For the text-containing cell, return its midpoint in (x, y) coordinate format. 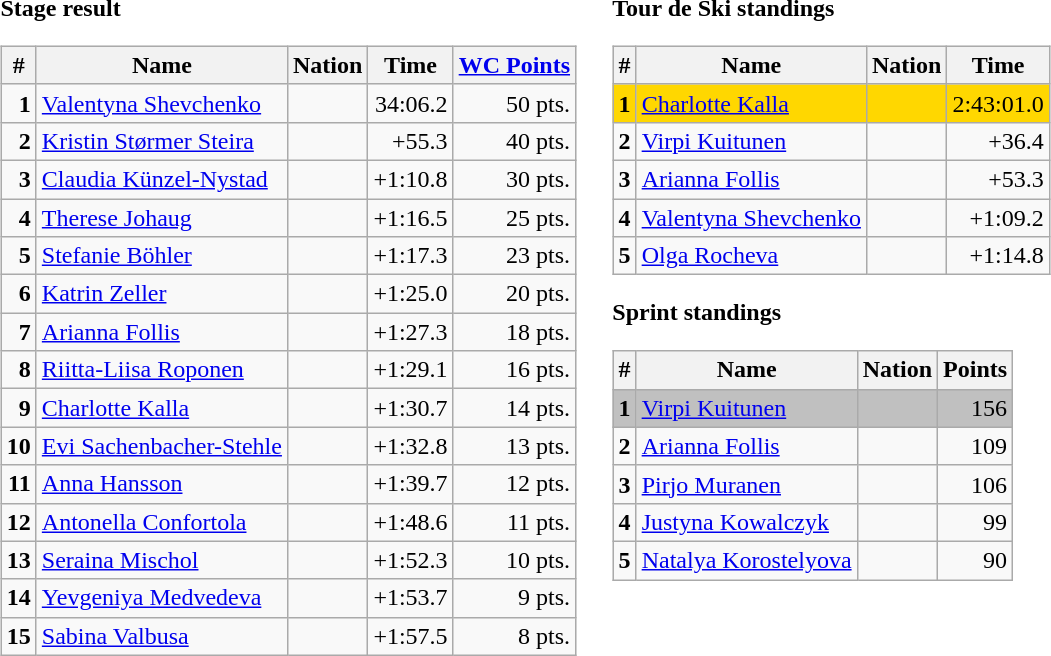
90 (976, 560)
14 (18, 598)
+53.3 (998, 179)
15 (18, 636)
+36.4 (998, 141)
+1:30.7 (410, 408)
20 pts. (514, 294)
+1:25.0 (410, 294)
+1:27.3 (410, 332)
40 pts. (514, 141)
106 (976, 484)
7 (18, 332)
16 pts. (514, 370)
WC Points (514, 65)
Justyna Kowalczyk (746, 522)
+1:52.3 (410, 560)
34:06.2 (410, 103)
Natalya Korostelyova (746, 560)
+1:29.1 (410, 370)
14 pts. (514, 408)
8 pts. (514, 636)
+1:39.7 (410, 484)
+1:17.3 (410, 256)
11 (18, 484)
+1:48.6 (410, 522)
Yevgeniya Medvedeva (162, 598)
2:43:01.0 (998, 103)
25 pts. (514, 217)
Evi Sachenbacher-Stehle (162, 446)
Katrin Zeller (162, 294)
Therese Johaug (162, 217)
10 pts. (514, 560)
+1:53.7 (410, 598)
Riitta-Liisa Roponen (162, 370)
109 (976, 446)
30 pts. (514, 179)
+1:16.5 (410, 217)
Sabina Valbusa (162, 636)
12 (18, 522)
Claudia Künzel-Nystad (162, 179)
Kristin Størmer Steira (162, 141)
+1:14.8 (998, 256)
156 (976, 408)
11 pts. (514, 522)
13 (18, 560)
50 pts. (514, 103)
99 (976, 522)
12 pts. (514, 484)
Seraina Mischol (162, 560)
23 pts. (514, 256)
9 (18, 408)
+1:57.5 (410, 636)
+1:32.8 (410, 446)
+1:10.8 (410, 179)
Pirjo Muranen (746, 484)
+55.3 (410, 141)
6 (18, 294)
Stefanie Böhler (162, 256)
+1:09.2 (998, 217)
13 pts. (514, 446)
Anna Hansson (162, 484)
Olga Rocheva (751, 256)
Points (976, 370)
10 (18, 446)
8 (18, 370)
18 pts. (514, 332)
Antonella Confortola (162, 522)
9 pts. (514, 598)
